Provide the [x, y] coordinate of the cell's center where the given text is located.  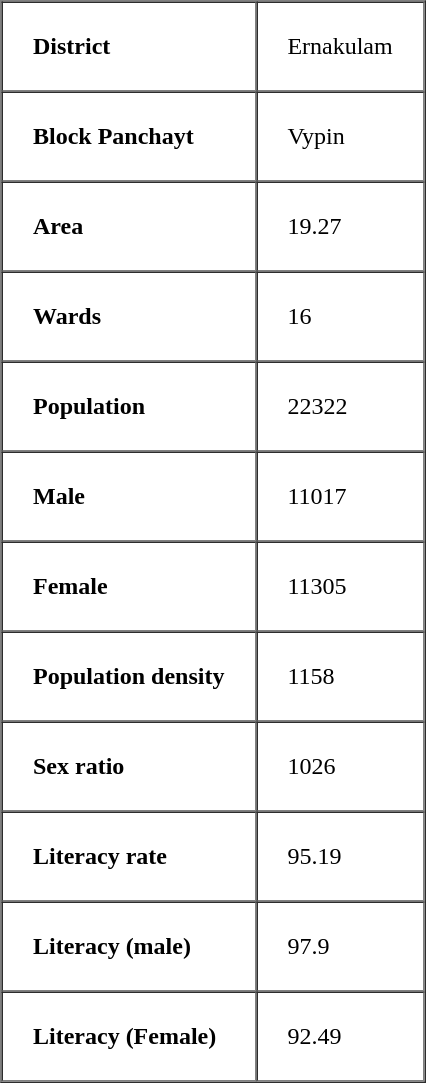
16 [340, 317]
Literacy (male) [129, 947]
97.9 [340, 947]
Sex ratio [129, 767]
11305 [340, 587]
Literacy rate [129, 857]
Ernakulam [340, 47]
Vypin [340, 137]
11017 [340, 497]
Female [129, 587]
Literacy (Female) [129, 1037]
1026 [340, 767]
1158 [340, 677]
19.27 [340, 227]
Population [129, 407]
Block Panchayt [129, 137]
Area [129, 227]
22322 [340, 407]
Male [129, 497]
92.49 [340, 1037]
95.19 [340, 857]
Population density [129, 677]
Wards [129, 317]
District [129, 47]
